Capture the cell that displays the provided text and extract its (x, y) central coordinate. 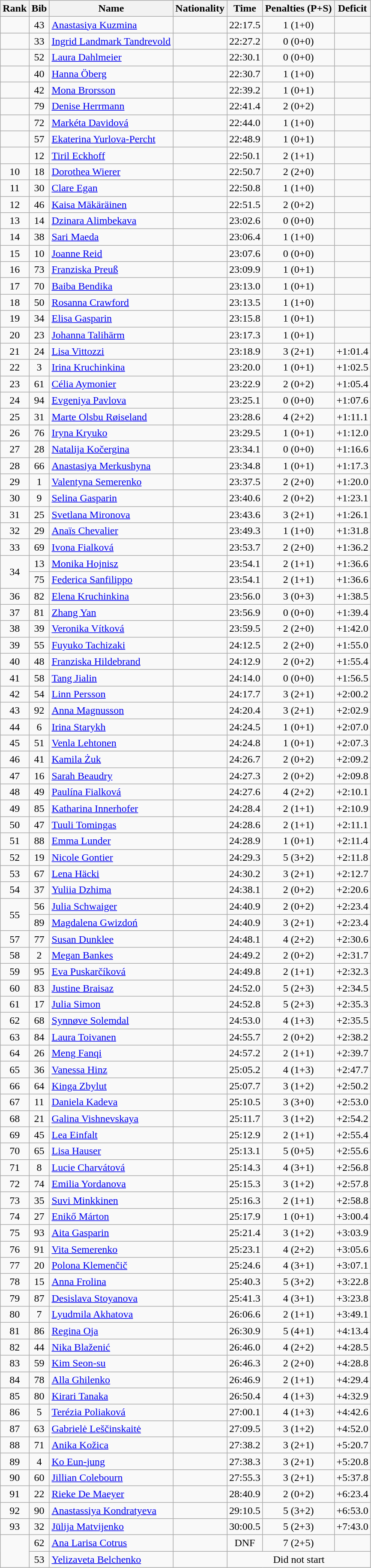
+4:52.0 (352, 1429)
25:17.9 (245, 1216)
+2:30.6 (352, 939)
Kim Seon-su (111, 1363)
Rieke De Maeyer (111, 1494)
Marte Olsbu Røiseland (111, 416)
+2:07.3 (352, 743)
23:56.0 (245, 596)
+3:49.1 (352, 1315)
Megan Bankes (111, 955)
+2:35.5 (352, 1021)
+2:09.2 (352, 760)
Laura Toivanen (111, 1037)
4 (39, 1461)
Daniela Kadeva (111, 1102)
+2:20.6 (352, 890)
Elena Kruchinkina (111, 596)
+3:23.8 (352, 1298)
26:46.3 (245, 1363)
23:02.6 (245, 221)
Paulína Fialková (111, 792)
Célia Aymonier (111, 384)
+6:53.0 (352, 1510)
+2:55.4 (352, 1135)
+3:07.1 (352, 1266)
+2:56.8 (352, 1167)
+3:05.6 (352, 1249)
22:17.5 (245, 25)
3 (39, 368)
Selina Gasparin (111, 498)
3 (0+3) (298, 596)
Ivona Fialková (111, 547)
+2:38.2 (352, 1037)
+2:02.9 (352, 710)
23:13.5 (245, 302)
23:25.1 (245, 400)
Monika Hojnisz (111, 564)
24:28.6 (245, 825)
25:41.3 (245, 1298)
+1:20.0 (352, 482)
23:18.9 (245, 351)
35 (39, 1200)
27:00.1 (245, 1412)
Vanessa Hinz (111, 1070)
Linn Persson (111, 694)
Emma Lunder (111, 841)
Tiril Eckhoff (111, 155)
Rank (15, 9)
Katharina Innerhofer (111, 808)
Yelizaveta Belchenko (111, 1559)
8 (39, 1167)
26:30.9 (245, 1331)
25:13.1 (245, 1151)
Hanna Öberg (111, 74)
Mona Brorsson (111, 90)
+4:29.4 (352, 1380)
Elisa Gasparin (111, 319)
22:30.7 (245, 74)
+5:20.7 (352, 1445)
Tang Jialin (111, 678)
Meng Fanqi (111, 1053)
Fuyuko Tachizaki (111, 645)
+2:11.8 (352, 857)
Federica Sanfilippo (111, 580)
Galina Vishnevskaya (111, 1119)
22:39.2 (245, 90)
Synnøve Solemdal (111, 1021)
+1:16.6 (352, 449)
+2:31.7 (352, 955)
1 (39, 482)
Suvi Minkkinen (111, 1200)
+1:55.4 (352, 661)
24:52.0 (245, 988)
+2:54.2 (352, 1119)
Evgeniya Pavlova (111, 400)
Time (245, 9)
23:56.9 (245, 612)
+2:00.2 (352, 694)
Nationality (200, 9)
Lena Häcki (111, 874)
+2:11.4 (352, 841)
Sari Maeda (111, 237)
Lyudmila Akhatova (111, 1315)
22:50.7 (245, 172)
95 (39, 971)
23:13.0 (245, 286)
+2:39.7 (352, 1053)
Desislava Stoyanova (111, 1298)
29:10.5 (245, 1510)
27:09.5 (245, 1429)
+1:38.5 (352, 596)
Kirari Tanaka (111, 1396)
22:48.9 (245, 139)
+1:17.3 (352, 465)
23:09.9 (245, 270)
+3:00.4 (352, 1216)
24:30.2 (245, 874)
23:59.5 (245, 629)
+2:35.3 (352, 1004)
Aita Gasparin (111, 1233)
24:17.7 (245, 694)
23:49.3 (245, 531)
23:34.8 (245, 465)
25:05.2 (245, 1070)
5 (39, 1412)
25:14.3 (245, 1167)
Dorothea Wierer (111, 172)
23:53.7 (245, 547)
Deficit (352, 9)
5 (4+1) (298, 1331)
Enikő Márton (111, 1216)
Irina Starykh (111, 727)
Kaisa Mäkäräinen (111, 205)
Gabrielė Leščinskaitė (111, 1429)
Irina Kruchinkina (111, 368)
+1:55.0 (352, 645)
25:11.7 (245, 1119)
Did not start (299, 1559)
25:12.9 (245, 1135)
22:51.5 (245, 205)
Justine Braisaz (111, 988)
Anastasiya Merkushyna (111, 465)
Polona Klemenčič (111, 1266)
Laura Dahlmeier (111, 57)
Bib (39, 9)
5 (0+5) (298, 1151)
28:40.9 (245, 1494)
Eva Puskarčíková (111, 971)
24:55.7 (245, 1037)
Jillian Colebourn (111, 1478)
26:06.6 (245, 1315)
Dzinara Alimbekava (111, 221)
24:12.9 (245, 661)
26:50.4 (245, 1396)
+1:56.5 (352, 678)
23:43.6 (245, 515)
+1:39.4 (352, 612)
Lea Einfalt (111, 1135)
25:24.6 (245, 1266)
Regina Oja (111, 1331)
+1:12.0 (352, 433)
Johanna Talihärm (111, 335)
+1:31.8 (352, 531)
25:23.1 (245, 1249)
Julia Schwaiger (111, 906)
+1:11.1 (352, 416)
22:41.4 (245, 106)
+5:20.8 (352, 1461)
+2:58.8 (352, 1200)
+1:23.1 (352, 498)
+1:07.6 (352, 400)
24:24.8 (245, 743)
Clare Egan (111, 188)
24:28.9 (245, 841)
Susan Dunklee (111, 939)
DNF (245, 1543)
24:14.0 (245, 678)
Franziska Hildebrand (111, 661)
+1:01.4 (352, 351)
Penalties (P+S) (298, 9)
+2:53.0 (352, 1102)
+2:32.3 (352, 971)
Iryna Kryuko (111, 433)
22:30.1 (245, 57)
Ingrid Landmark Tandrevold (111, 41)
27:55.3 (245, 1478)
Anika Kožica (111, 1445)
22:44.0 (245, 123)
23:07.6 (245, 253)
+2:12.7 (352, 874)
Nika Blaženić (111, 1347)
Lisa Hauser (111, 1151)
6 (39, 727)
+1:42.0 (352, 629)
+1:05.4 (352, 384)
Markéta Davidová (111, 123)
26:46.0 (245, 1347)
23:17.3 (245, 335)
+2:10.9 (352, 808)
Natalija Kočergina (111, 449)
7 (39, 1315)
+1:36.2 (352, 547)
Vita Semerenko (111, 1249)
27:38.2 (245, 1445)
+2:57.8 (352, 1184)
24:27.3 (245, 776)
3 (3+0) (298, 1102)
+6:23.4 (352, 1494)
23:37.5 (245, 482)
+5:37.8 (352, 1478)
Jūlija Matvijenko (111, 1527)
+4:28.8 (352, 1363)
22:27.2 (245, 41)
24:48.1 (245, 939)
94 (39, 400)
24:24.5 (245, 727)
23:29.5 (245, 433)
24:49.2 (245, 955)
7 (2+5) (298, 1543)
23:34.1 (245, 449)
Veronika Vítková (111, 629)
Julia Simon (111, 1004)
Tuuli Tomingas (111, 825)
24:20.4 (245, 710)
Anaïs Chevalier (111, 531)
24:26.7 (245, 760)
Anna Frolina (111, 1282)
+1:26.1 (352, 515)
30:00.5 (245, 1527)
25:21.4 (245, 1233)
25:16.3 (245, 1200)
Joanne Reid (111, 253)
+3:22.8 (352, 1282)
+7:43.0 (352, 1527)
Valentyna Semerenko (111, 482)
Lucie Charvátová (111, 1167)
23:20.0 (245, 368)
Rosanna Crawford (111, 302)
Sarah Beaudry (111, 776)
22:50.1 (245, 155)
Kinga Zbylut (111, 1086)
Magdalena Gwizdoń (111, 923)
Yuliia Dzhima (111, 890)
23:06.4 (245, 237)
+2:09.8 (352, 776)
Name (111, 9)
Franziska Preuß (111, 270)
+2:47.7 (352, 1070)
Terézia Poliaková (111, 1412)
Anna Magnusson (111, 710)
9 (39, 498)
Alla Ghilenko (111, 1380)
26:46.9 (245, 1380)
+4:42.6 (352, 1412)
27:38.3 (245, 1461)
23:40.6 (245, 498)
24:57.2 (245, 1053)
24:38.1 (245, 890)
56 (39, 906)
25:10.5 (245, 1102)
24:52.8 (245, 1004)
+4:32.9 (352, 1396)
24:27.6 (245, 792)
Lisa Vittozzi (111, 351)
Nicole Gontier (111, 857)
24:12.5 (245, 645)
Anastassiya Kondratyeva (111, 1510)
+3:03.9 (352, 1233)
Kamila Żuk (111, 760)
+4:13.4 (352, 1331)
Denise Herrmann (111, 106)
Svetlana Mironova (111, 515)
24:28.4 (245, 808)
Ekaterina Yurlova-Percht (111, 139)
+2:34.5 (352, 988)
23:15.8 (245, 319)
24:29.3 (245, 857)
25:07.7 (245, 1086)
23:28.6 (245, 416)
23:22.9 (245, 384)
+2:10.1 (352, 792)
25:40.3 (245, 1282)
24:49.8 (245, 971)
+2:55.6 (352, 1151)
Anastasiya Kuzmina (111, 25)
+2:50.2 (352, 1086)
Venla Lehtonen (111, 743)
22:50.8 (245, 188)
+4:28.5 (352, 1347)
Ana Larisa Cotrus (111, 1543)
Zhang Yan (111, 612)
Baiba Bendika (111, 286)
25:15.3 (245, 1184)
+1:02.5 (352, 368)
Emilia Yordanova (111, 1184)
+2:07.0 (352, 727)
+2:11.1 (352, 825)
24:53.0 (245, 1021)
2 (39, 955)
Ko Eun-jung (111, 1461)
